Return the (x, y) coordinate for the center point of the cell that contains the specified text.  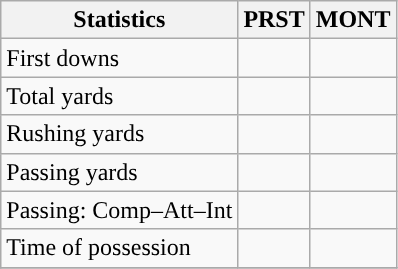
PRST (274, 20)
Total yards (120, 96)
Time of possession (120, 248)
First downs (120, 58)
Statistics (120, 20)
Rushing yards (120, 134)
MONT (353, 20)
Passing: Comp–Att–Int (120, 210)
Passing yards (120, 172)
